From the cell containing the given text, extract its center point as (x, y) coordinate. 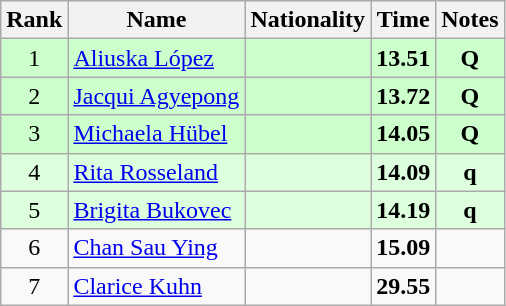
Rita Rosseland (156, 172)
29.55 (404, 286)
6 (34, 248)
Nationality (308, 20)
4 (34, 172)
Notes (470, 20)
Clarice Kuhn (156, 286)
Chan Sau Ying (156, 248)
13.72 (404, 96)
3 (34, 134)
13.51 (404, 58)
14.05 (404, 134)
15.09 (404, 248)
Aliuska López (156, 58)
Rank (34, 20)
5 (34, 210)
Jacqui Agyepong (156, 96)
14.19 (404, 210)
Time (404, 20)
Michaela Hübel (156, 134)
Name (156, 20)
2 (34, 96)
7 (34, 286)
14.09 (404, 172)
Brigita Bukovec (156, 210)
1 (34, 58)
